Return the [X, Y] coordinate for the center point of the cell that contains the specified text.  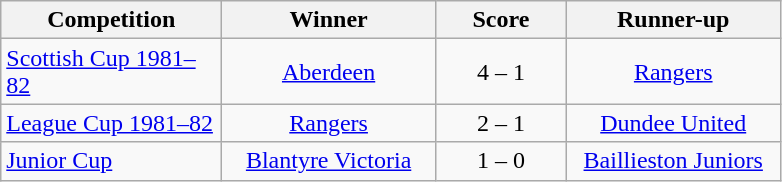
Dundee United [673, 123]
1 – 0 [500, 161]
Blantyre Victoria [329, 161]
Scottish Cup 1981–82 [112, 72]
Winner [329, 20]
Baillieston Juniors [673, 161]
Aberdeen [329, 72]
League Cup 1981–82 [112, 123]
Competition [112, 20]
Score [500, 20]
2 – 1 [500, 123]
Junior Cup [112, 161]
4 – 1 [500, 72]
Runner-up [673, 20]
